Pinpoint the cell where the given text exists, returning its [X, Y] midpoint coordinate. 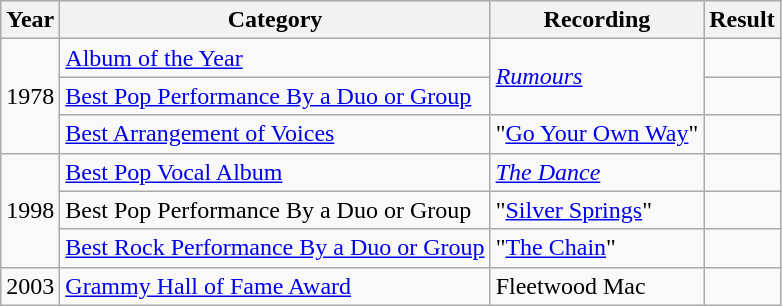
"Silver Springs" [597, 210]
Year [30, 20]
Fleetwood Mac [597, 286]
The Dance [597, 172]
Rumours [597, 77]
Album of the Year [275, 58]
1978 [30, 96]
Result [742, 20]
Best Pop Vocal Album [275, 172]
Grammy Hall of Fame Award [275, 286]
"Go Your Own Way" [597, 134]
Best Rock Performance By a Duo or Group [275, 248]
1998 [30, 210]
Best Arrangement of Voices [275, 134]
Recording [597, 20]
"The Chain" [597, 248]
2003 [30, 286]
Category [275, 20]
